Capture the cell that displays the provided text and extract its (x, y) central coordinate. 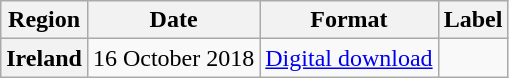
16 October 2018 (173, 58)
Format (349, 20)
Ireland (44, 58)
Digital download (349, 58)
Region (44, 20)
Label (473, 20)
Date (173, 20)
